Identify which cell holds the provided text, then report its [x, y] central coordinate. 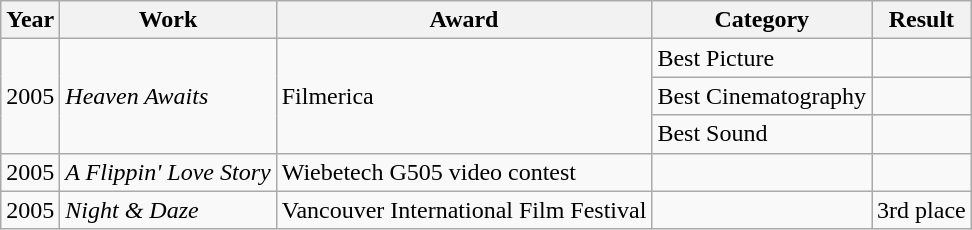
Award [464, 20]
Vancouver International Film Festival [464, 210]
A Flippin' Love Story [168, 172]
Night & Daze [168, 210]
Work [168, 20]
Filmerica [464, 96]
Best Picture [762, 58]
Heaven Awaits [168, 96]
Category [762, 20]
3rd place [922, 210]
Best Cinematography [762, 96]
Wiebetech G505 video contest [464, 172]
Best Sound [762, 134]
Year [30, 20]
Result [922, 20]
